For the text-containing cell, return its midpoint in [X, Y] coordinate format. 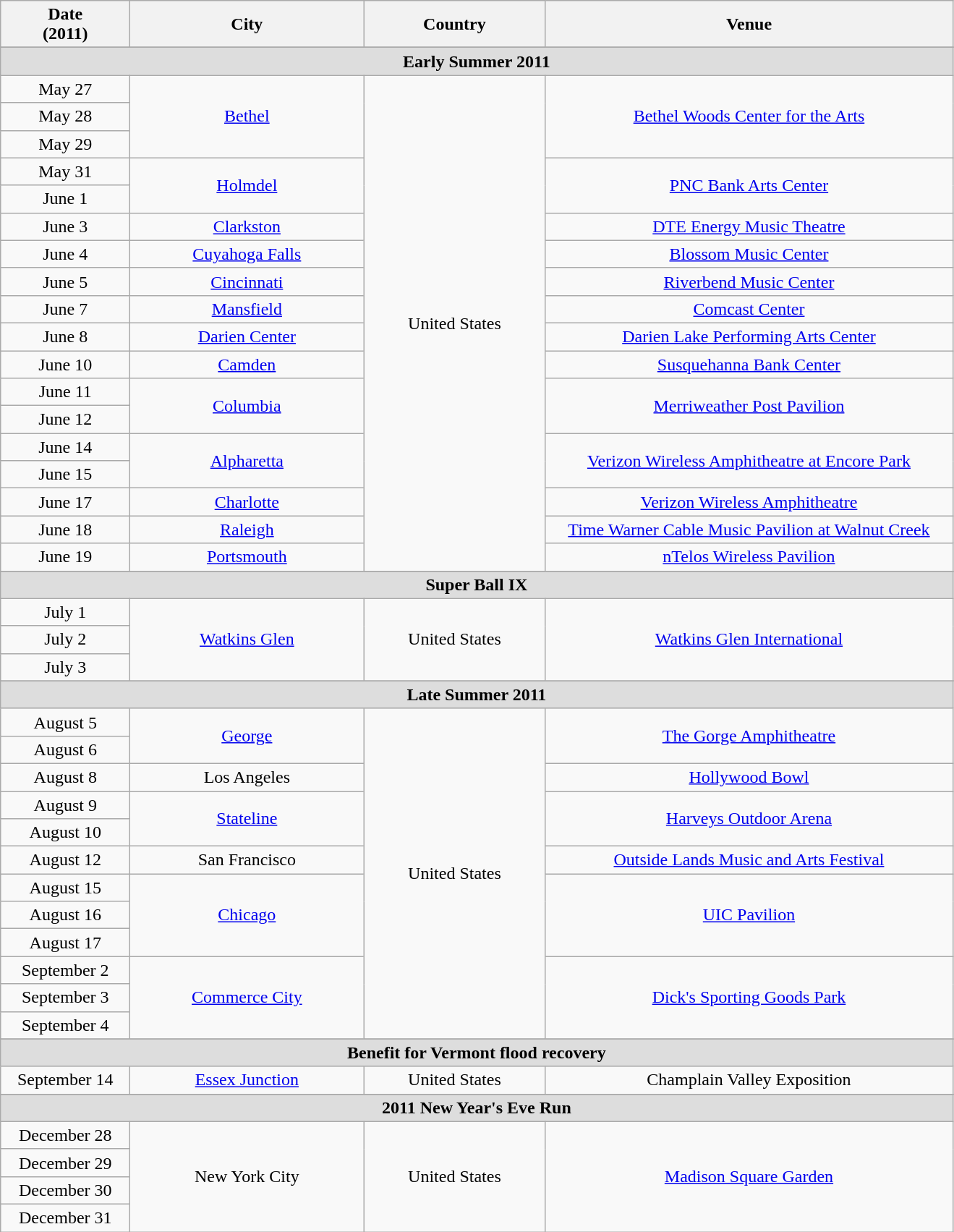
Harveys Outdoor Arena [749, 819]
June 19 [65, 557]
June 1 [65, 199]
June 4 [65, 254]
August 12 [65, 860]
Bethel [247, 116]
George [247, 736]
New York City [247, 1176]
Early Summer 2011 [477, 61]
Columbia [247, 406]
San Francisco [247, 860]
Verizon Wireless Amphitheatre [749, 502]
August 8 [65, 777]
Outside Lands Music and Arts Festival [749, 860]
Essex Junction [247, 1080]
Watkins Glen International [749, 640]
July 2 [65, 640]
July 1 [65, 612]
Darien Lake Performing Arts Center [749, 336]
Late Summer 2011 [477, 694]
June 8 [65, 336]
nTelos Wireless Pavilion [749, 557]
Cuyahoga Falls [247, 254]
Raleigh [247, 530]
June 11 [65, 392]
June 10 [65, 364]
Blossom Music Center [749, 254]
August 17 [65, 943]
Watkins Glen [247, 640]
PNC Bank Arts Center [749, 185]
Alpharetta [247, 461]
June 15 [65, 475]
Susquehanna Bank Center [749, 364]
Super Ball IX [477, 585]
Los Angeles [247, 777]
Camden [247, 364]
August 10 [65, 833]
Stateline [247, 819]
Time Warner Cable Music Pavilion at Walnut Creek [749, 530]
August 16 [65, 915]
Merriweather Post Pavilion [749, 406]
August 15 [65, 888]
Darien Center [247, 336]
June 12 [65, 420]
May 31 [65, 171]
Champlain Valley Exposition [749, 1080]
Mansfield [247, 309]
June 3 [65, 226]
December 28 [65, 1135]
Cincinnati [247, 281]
Charlotte [247, 502]
September 14 [65, 1080]
August 6 [65, 749]
September 3 [65, 998]
City [247, 25]
Date(2011) [65, 25]
Verizon Wireless Amphitheatre at Encore Park [749, 461]
December 31 [65, 1218]
September 2 [65, 970]
The Gorge Amphitheatre [749, 736]
June 5 [65, 281]
DTE Energy Music Theatre [749, 226]
Holmdel [247, 185]
Clarkston [247, 226]
Chicago [247, 915]
August 5 [65, 722]
UIC Pavilion [749, 915]
Country [454, 25]
September 4 [65, 1025]
May 29 [65, 144]
June 17 [65, 502]
July 3 [65, 667]
August 9 [65, 805]
Commerce City [247, 998]
Comcast Center [749, 309]
May 27 [65, 89]
Benefit for Vermont flood recovery [477, 1053]
Hollywood Bowl [749, 777]
Portsmouth [247, 557]
December 30 [65, 1190]
Riverbend Music Center [749, 281]
Madison Square Garden [749, 1176]
Venue [749, 25]
Bethel Woods Center for the Arts [749, 116]
December 29 [65, 1163]
June 18 [65, 530]
2011 New Year's Eve Run [477, 1108]
Dick's Sporting Goods Park [749, 998]
June 7 [65, 309]
May 28 [65, 116]
June 14 [65, 447]
